Scan for the cell matching the given text and deliver its [x, y] coordinate at center. 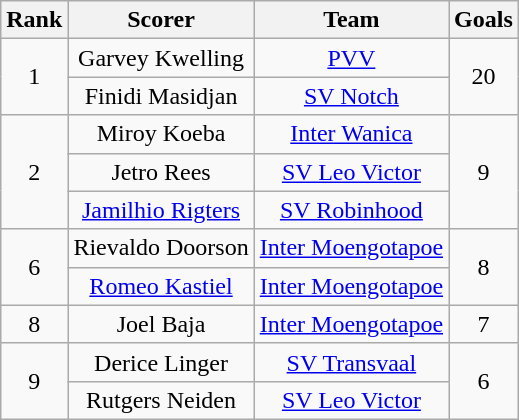
Goals [484, 20]
Team [351, 20]
1 [34, 77]
2 [34, 172]
Rievaldo Doorson [161, 248]
Jetro Rees [161, 172]
SV Robinhood [351, 210]
Inter Wanica [351, 134]
Derice Linger [161, 362]
Jamilhio Rigters [161, 210]
Rank [34, 20]
SV Transvaal [351, 362]
Rutgers Neiden [161, 400]
Garvey Kwelling [161, 58]
SV Notch [351, 96]
Miroy Koeba [161, 134]
Scorer [161, 20]
20 [484, 77]
Finidi Masidjan [161, 96]
PVV [351, 58]
7 [484, 324]
Joel Baja [161, 324]
Romeo Kastiel [161, 286]
